Identify which cell holds the provided text, then report its (X, Y) central coordinate. 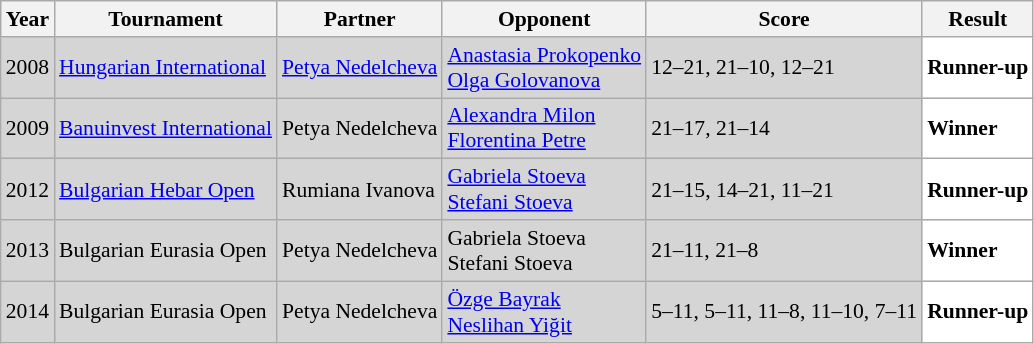
12–21, 21–10, 12–21 (784, 68)
21–17, 21–14 (784, 128)
Hungarian International (166, 68)
Anastasia Prokopenko Olga Golovanova (544, 68)
5–11, 5–11, 11–8, 11–10, 7–11 (784, 312)
2012 (28, 190)
Score (784, 19)
Result (978, 19)
Opponent (544, 19)
21–11, 21–8 (784, 250)
Alexandra Milon Florentina Petre (544, 128)
Banuinvest International (166, 128)
21–15, 14–21, 11–21 (784, 190)
2014 (28, 312)
2013 (28, 250)
2008 (28, 68)
Tournament (166, 19)
Year (28, 19)
Rumiana Ivanova (360, 190)
Özge Bayrak Neslihan Yiğit (544, 312)
2009 (28, 128)
Partner (360, 19)
Bulgarian Hebar Open (166, 190)
